Pinpoint the cell where the given text exists, returning its [x, y] midpoint coordinate. 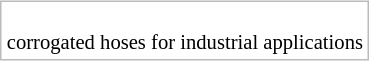
corrogated hoses for industrial applications [184, 32]
